Determine the (X, Y) coordinate at the center of the cell enclosing the given text.  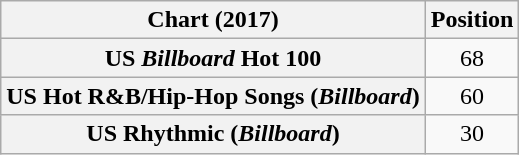
US Hot R&B/Hip-Hop Songs (Billboard) (213, 96)
68 (472, 58)
30 (472, 134)
Position (472, 20)
US Billboard Hot 100 (213, 58)
60 (472, 96)
US Rhythmic (Billboard) (213, 134)
Chart (2017) (213, 20)
